Find where the given text appears and provide that cell's center as (X, Y) coordinate. 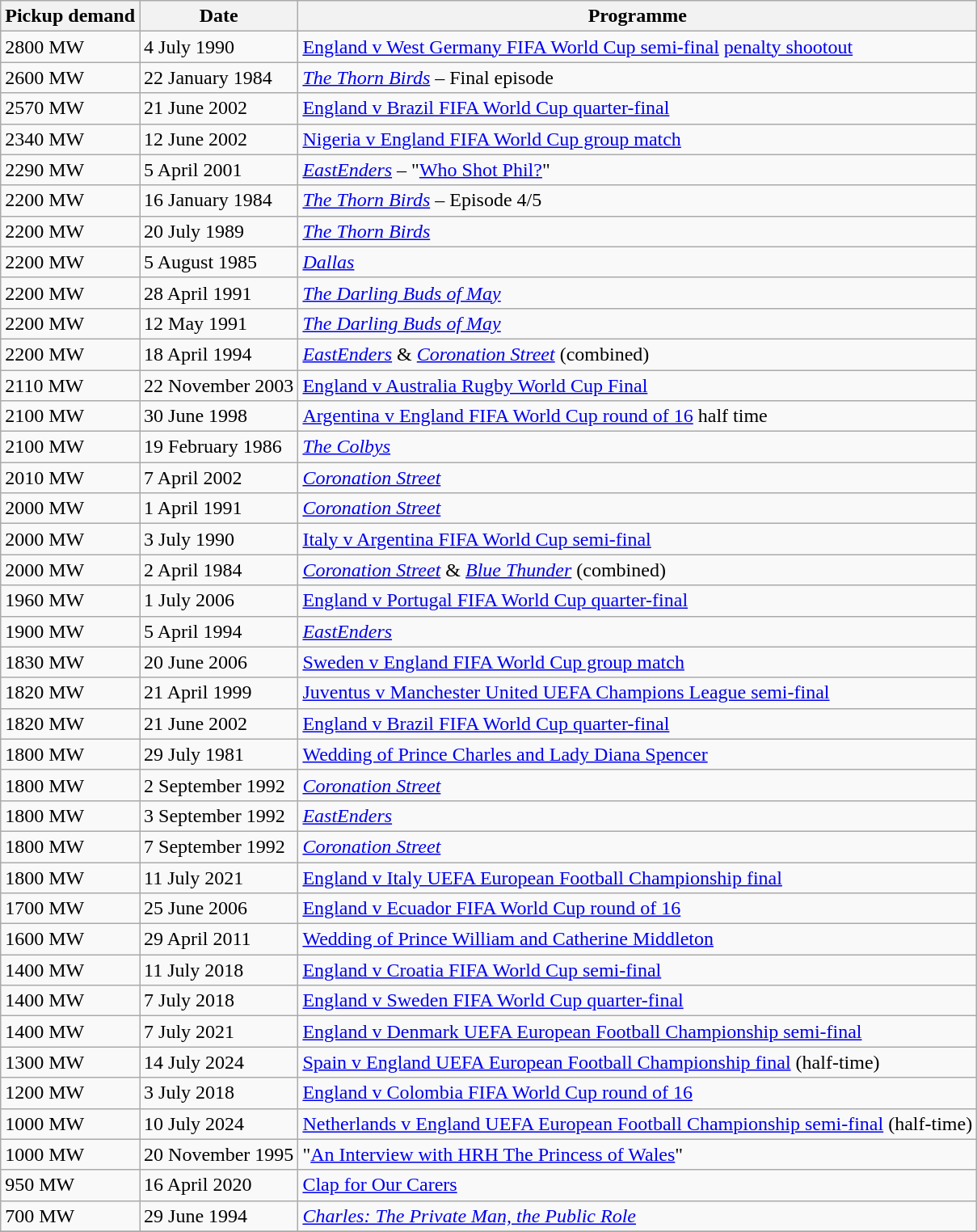
England v West Germany FIFA World Cup semi-final penalty shootout (638, 47)
1960 MW (70, 601)
1900 MW (70, 631)
The Thorn Birds (638, 231)
EastEnders – "Who Shot Phil?" (638, 170)
22 November 2003 (219, 386)
7 July 2018 (219, 1001)
Juventus v Manchester United UEFA Champions League semi-final (638, 693)
1 April 1991 (219, 508)
The Thorn Birds – Final episode (638, 78)
1200 MW (70, 1093)
The Thorn Birds – Episode 4/5 (638, 200)
28 April 1991 (219, 293)
22 January 1984 (219, 78)
30 June 1998 (219, 416)
3 July 1990 (219, 539)
20 June 2006 (219, 662)
Wedding of Prince Charles and Lady Diana Spencer (638, 754)
Italy v Argentina FIFA World Cup semi-final (638, 539)
18 April 1994 (219, 354)
1700 MW (70, 909)
Spain v England UEFA European Football Championship final (half-time) (638, 1062)
Sweden v England FIFA World Cup group match (638, 662)
England v Italy UEFA European Football Championship final (638, 877)
5 August 1985 (219, 262)
950 MW (70, 1185)
England v Sweden FIFA World Cup quarter-final (638, 1001)
Charles: The Private Man, the Public Role (638, 1216)
19 February 1986 (219, 447)
Coronation Street & Blue Thunder (combined) (638, 570)
2010 MW (70, 478)
2800 MW (70, 47)
11 July 2018 (219, 970)
2340 MW (70, 139)
1300 MW (70, 1062)
3 September 1992 (219, 816)
England v Ecuador FIFA World Cup round of 16 (638, 909)
5 April 1994 (219, 631)
England v Denmark UEFA European Football Championship semi-final (638, 1032)
Netherlands v England UEFA European Football Championship semi-final (half-time) (638, 1124)
The Colbys (638, 447)
2290 MW (70, 170)
2 April 1984 (219, 570)
England v Portugal FIFA World Cup quarter-final (638, 601)
7 September 1992 (219, 846)
"An Interview with HRH The Princess of Wales" (638, 1154)
Wedding of Prince William and Catherine Middleton (638, 939)
14 July 2024 (219, 1062)
2570 MW (70, 108)
Nigeria v England FIFA World Cup group match (638, 139)
England v Australia Rugby World Cup Final (638, 386)
England v Croatia FIFA World Cup semi-final (638, 970)
7 April 2002 (219, 478)
3 July 2018 (219, 1093)
29 April 2011 (219, 939)
16 April 2020 (219, 1185)
20 November 1995 (219, 1154)
Pickup demand (70, 16)
1 July 2006 (219, 601)
5 April 2001 (219, 170)
2110 MW (70, 386)
1600 MW (70, 939)
29 July 1981 (219, 754)
11 July 2021 (219, 877)
4 July 1990 (219, 47)
Dallas (638, 262)
700 MW (70, 1216)
Argentina v England FIFA World Cup round of 16 half time (638, 416)
20 July 1989 (219, 231)
29 June 1994 (219, 1216)
7 July 2021 (219, 1032)
2600 MW (70, 78)
16 January 1984 (219, 200)
England v Colombia FIFA World Cup round of 16 (638, 1093)
Date (219, 16)
21 April 1999 (219, 693)
2 September 1992 (219, 785)
Clap for Our Carers (638, 1185)
EastEnders & Coronation Street (combined) (638, 354)
1830 MW (70, 662)
Programme (638, 16)
10 July 2024 (219, 1124)
12 June 2002 (219, 139)
12 May 1991 (219, 323)
25 June 2006 (219, 909)
